Search for the cell housing the specified text and yield its [X, Y] center coordinate. 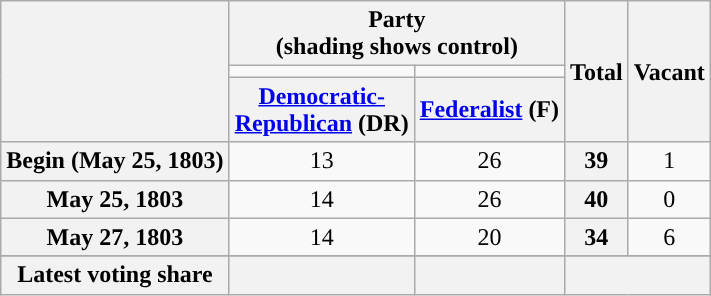
34 [597, 237]
0 [669, 199]
May 25, 1803 [115, 199]
Begin (May 25, 1803) [115, 161]
Total [597, 72]
13 [322, 161]
Democratic-Republican (DR) [322, 110]
20 [489, 237]
Vacant [669, 72]
Party(shading shows control) [396, 34]
6 [669, 237]
40 [597, 199]
Latest voting share [115, 275]
May 27, 1803 [115, 237]
Federalist (F) [489, 110]
39 [597, 161]
1 [669, 161]
